Locate the cell with the specified text and output its (x, y) center coordinate. 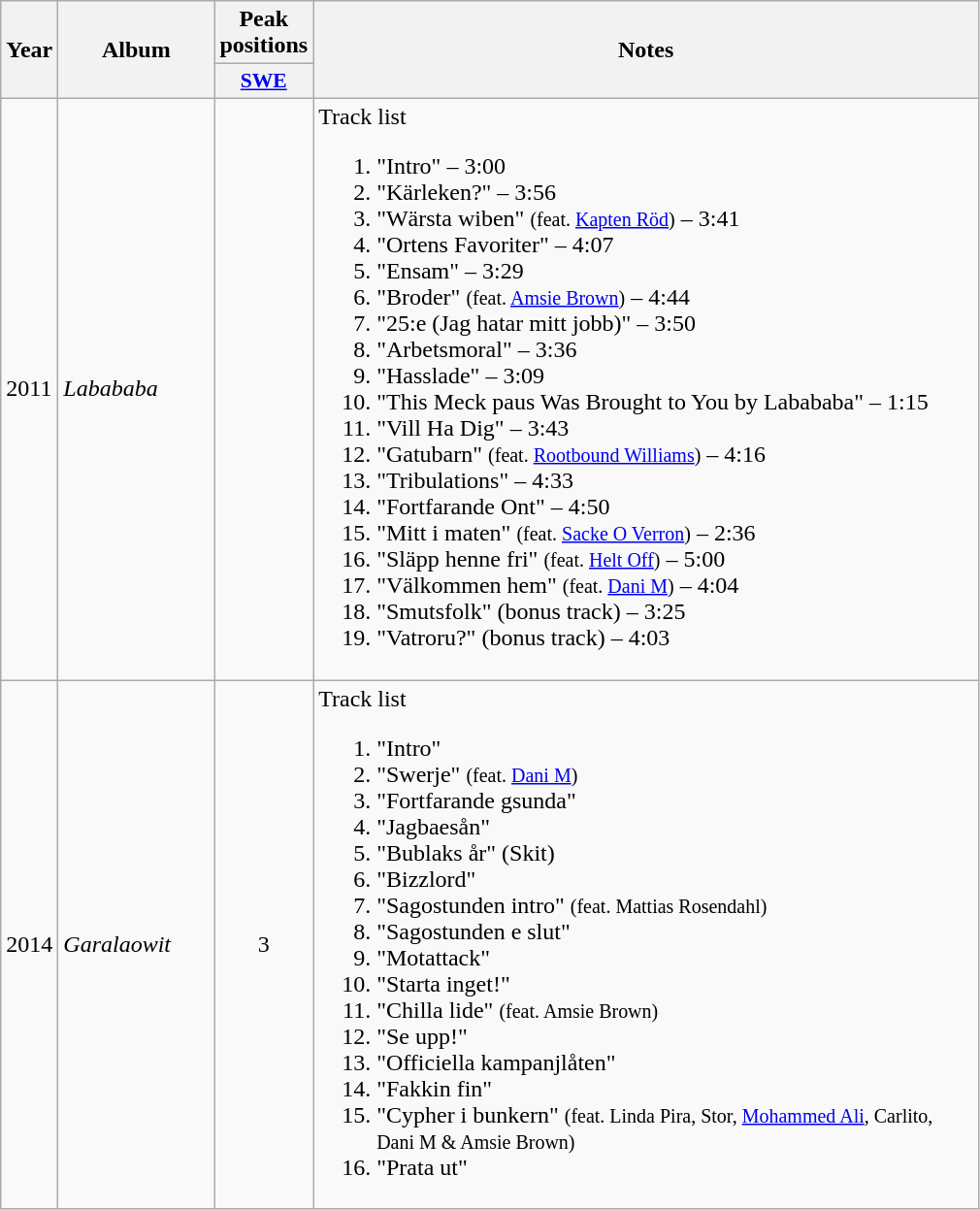
Notes (646, 50)
SWE (264, 82)
3 (264, 943)
2014 (29, 943)
Labababa (136, 388)
Year (29, 50)
2011 (29, 388)
Peak positions (264, 33)
Garalaowit (136, 943)
Album (136, 50)
